Search for the cell housing the specified text and yield its (X, Y) center coordinate. 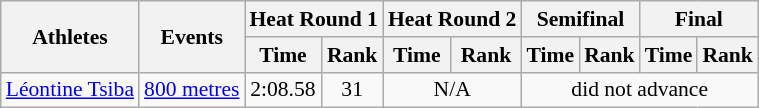
Events (192, 36)
Heat Round 1 (313, 19)
2:08.58 (282, 90)
Heat Round 2 (452, 19)
Final (699, 19)
Athletes (70, 36)
N/A (452, 90)
did not advance (639, 90)
Semifinal (580, 19)
31 (352, 90)
Léontine Tsiba (70, 90)
800 metres (192, 90)
